For the text-containing cell, return its midpoint in (x, y) coordinate format. 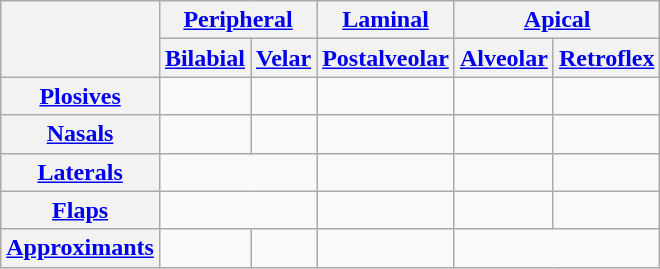
Apical (557, 20)
Laterals (80, 172)
Laminal (386, 20)
Postalveolar (386, 58)
Nasals (80, 134)
Plosives (80, 96)
Velar (283, 58)
Peripheral (238, 20)
Bilabial (204, 58)
Retroflex (606, 58)
Alveolar (504, 58)
Flaps (80, 210)
Approximants (80, 248)
